Locate the cell with the specified text and output its [x, y] center coordinate. 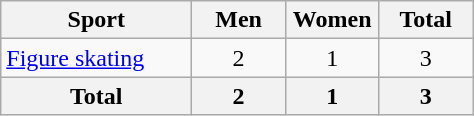
Women [332, 20]
Men [239, 20]
Figure skating [96, 58]
Sport [96, 20]
